For the text-containing cell, return its midpoint in (X, Y) coordinate format. 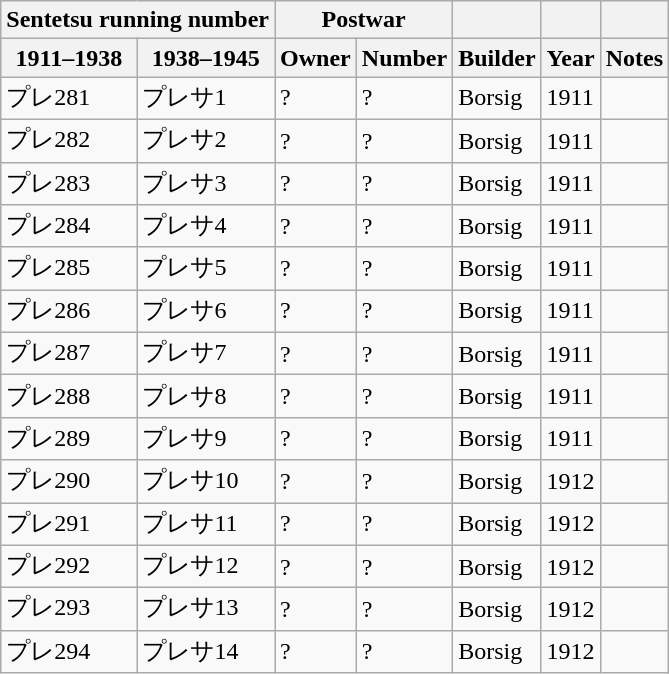
プレ290 (69, 482)
プレサ4 (206, 226)
プレ281 (69, 98)
プレサ10 (206, 482)
1938–1945 (206, 58)
プレサ12 (206, 566)
プレサ9 (206, 438)
Number (404, 58)
プレ284 (69, 226)
プレサ11 (206, 524)
プレサ5 (206, 268)
プレ293 (69, 610)
プレ292 (69, 566)
Owner (316, 58)
プレ283 (69, 184)
Notes (634, 58)
プレ291 (69, 524)
プレ282 (69, 140)
プレサ2 (206, 140)
プレサ8 (206, 396)
プレ286 (69, 312)
プレサ14 (206, 652)
プレ289 (69, 438)
プレサ7 (206, 354)
プレ285 (69, 268)
Postwar (364, 20)
プレサ3 (206, 184)
プレ287 (69, 354)
プレサ6 (206, 312)
Builder (497, 58)
Sentetsu running number (138, 20)
プレ288 (69, 396)
プレサ1 (206, 98)
Year (570, 58)
1911–1938 (69, 58)
プレ294 (69, 652)
プレサ13 (206, 610)
